Return the (x, y) coordinate for the center point of the cell that contains the specified text.  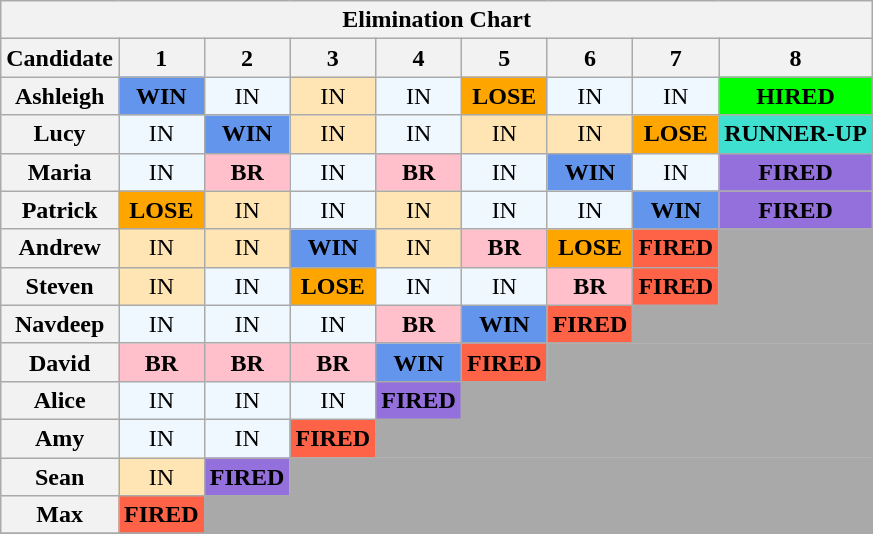
Navdeep (60, 324)
HIRED (796, 96)
4 (419, 58)
Max (60, 515)
8 (796, 58)
Ashleigh (60, 96)
Patrick (60, 210)
Lucy (60, 134)
Maria (60, 172)
Steven (60, 286)
7 (676, 58)
Elimination Chart (437, 20)
1 (161, 58)
3 (333, 58)
6 (590, 58)
2 (247, 58)
Candidate (60, 58)
5 (504, 58)
David (60, 362)
Andrew (60, 248)
Sean (60, 477)
RUNNER-UP (796, 134)
Amy (60, 438)
Alice (60, 400)
